Determine the (X, Y) coordinate at the center of the cell enclosing the given text.  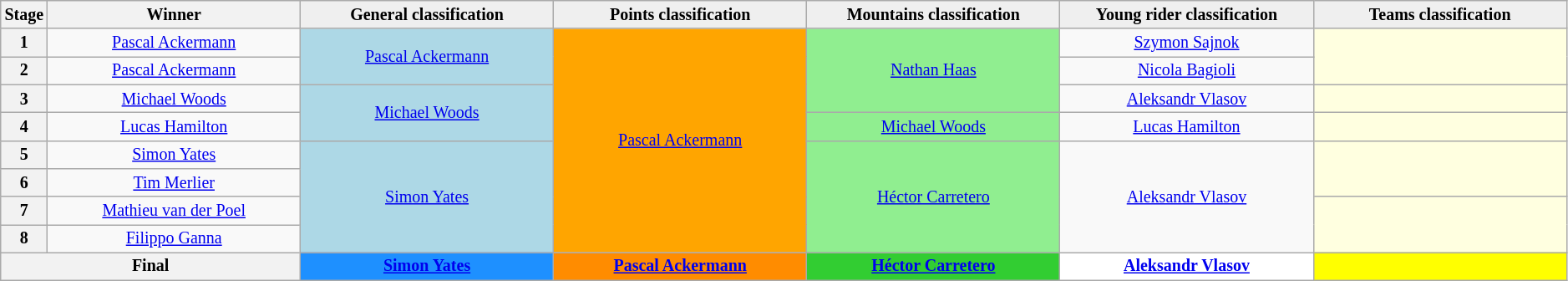
Mathieu van der Poel (174, 211)
Filippo Ganna (174, 239)
5 (24, 154)
Teams classification (1440, 15)
4 (24, 127)
Mountains classification (934, 15)
8 (24, 239)
Points classification (680, 15)
3 (24, 99)
Tim Merlier (174, 182)
Nathan Haas (934, 71)
Final (150, 266)
6 (24, 182)
Stage (24, 15)
Nicola Bagioli (1186, 70)
7 (24, 211)
2 (24, 70)
Winner (174, 15)
General classification (426, 15)
Young rider classification (1186, 15)
1 (24, 43)
Szymon Sajnok (1186, 43)
